Provide the [x, y] coordinate of the cell's center where the given text is located.  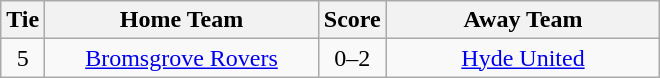
Bromsgrove Rovers [182, 58]
Away Team [523, 20]
Home Team [182, 20]
Tie [23, 20]
Hyde United [523, 58]
0–2 [352, 58]
5 [23, 58]
Score [352, 20]
